Output the (x, y) coordinate of the center of the cell containing the given text.  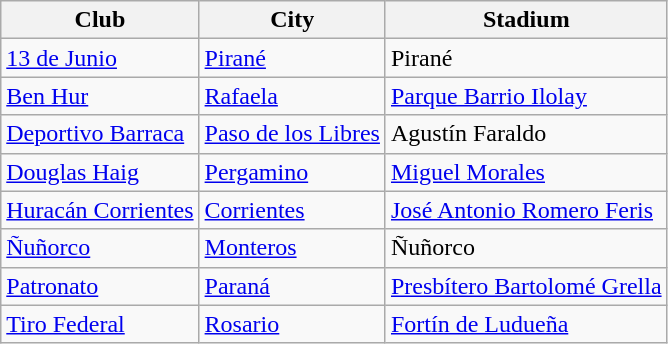
13 de Junio (100, 58)
Huracán Corrientes (100, 210)
Fortín de Ludueña (526, 324)
Agustín Faraldo (526, 134)
Tiro Federal (100, 324)
Douglas Haig (100, 172)
Presbítero Bartolomé Grella (526, 286)
Patronato (100, 286)
Paso de los Libres (292, 134)
José Antonio Romero Feris (526, 210)
Rafaela (292, 96)
Monteros (292, 248)
Rosario (292, 324)
Parque Barrio Ilolay (526, 96)
Stadium (526, 20)
City (292, 20)
Corrientes (292, 210)
Miguel Morales (526, 172)
Club (100, 20)
Pergamino (292, 172)
Deportivo Barraca (100, 134)
Ben Hur (100, 96)
Paraná (292, 286)
